Output the (X, Y) coordinate of the center of the cell containing the given text.  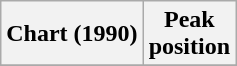
Peakposition (189, 34)
Chart (1990) (72, 34)
